Return [X, Y] of the center of cell containing provided text 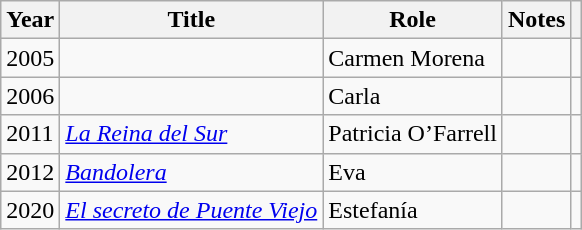
Year [30, 20]
Estefanía [413, 210]
2020 [30, 210]
Role [413, 20]
Patricia O’Farrell [413, 134]
2012 [30, 172]
2011 [30, 134]
El secreto de Puente Viejo [192, 210]
La Reina del Sur [192, 134]
2006 [30, 96]
Carla [413, 96]
Eva [413, 172]
Carmen Morena [413, 58]
Notes [536, 20]
2005 [30, 58]
Title [192, 20]
Bandolera [192, 172]
